Output the [X, Y] coordinate of the center of the cell containing the given text.  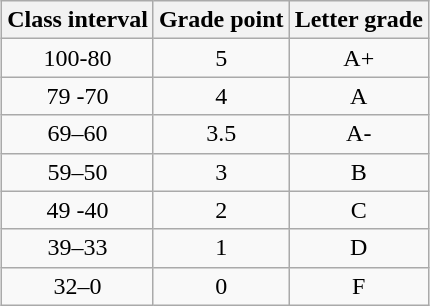
B [358, 172]
49 -40 [78, 210]
A [358, 96]
A+ [358, 58]
C [358, 210]
1 [221, 248]
3.5 [221, 134]
2 [221, 210]
59–50 [78, 172]
3 [221, 172]
69–60 [78, 134]
A- [358, 134]
5 [221, 58]
32–0 [78, 286]
4 [221, 96]
39–33 [78, 248]
100-80 [78, 58]
79 -70 [78, 96]
Letter grade [358, 20]
Grade point [221, 20]
0 [221, 286]
Class interval [78, 20]
D [358, 248]
F [358, 286]
